For the text-containing cell, return its midpoint in [X, Y] coordinate format. 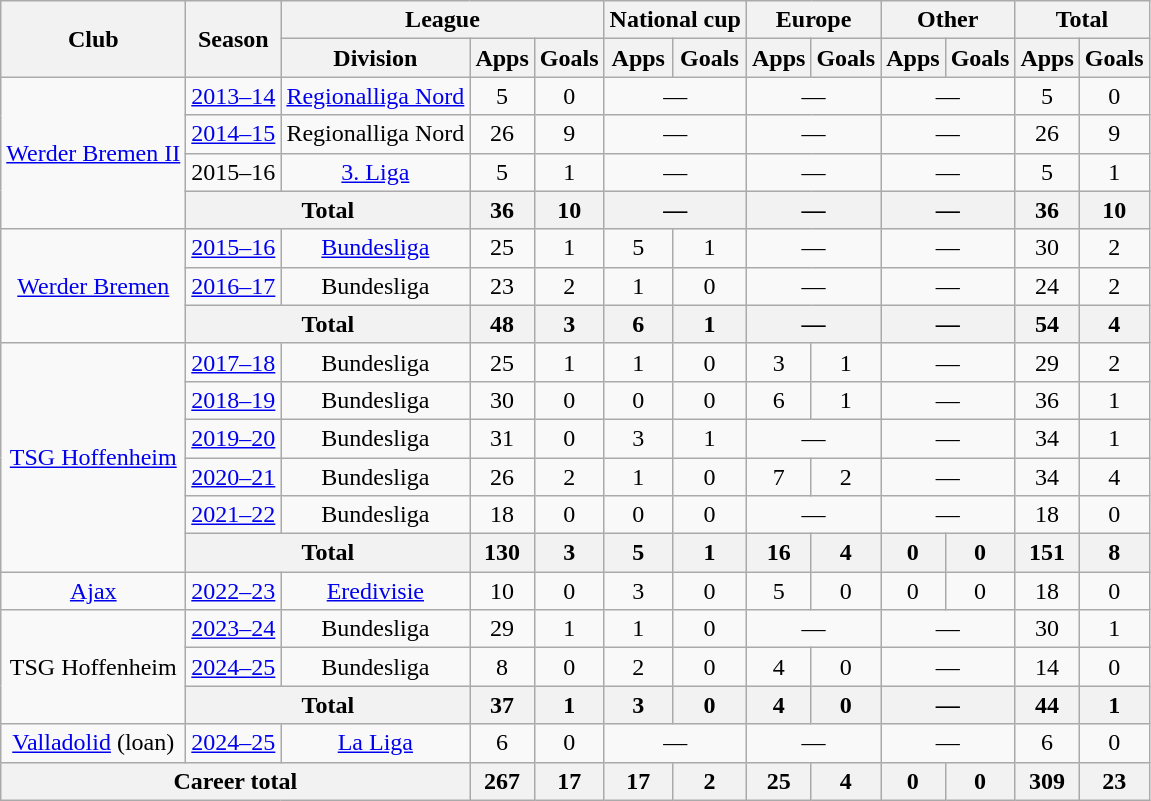
2019–20 [234, 438]
Werder Bremen II [94, 153]
2017–18 [234, 362]
151 [1047, 553]
2023–24 [234, 629]
Career total [236, 781]
31 [502, 438]
16 [778, 553]
7 [778, 477]
Ajax [94, 591]
League [442, 20]
2020–21 [234, 477]
La Liga [376, 743]
Other [948, 20]
Club [94, 39]
Valladolid (loan) [94, 743]
267 [502, 781]
Europe [813, 20]
44 [1047, 705]
3. Liga [376, 172]
2013–14 [234, 96]
24 [1047, 286]
Eredivisie [376, 591]
309 [1047, 781]
130 [502, 553]
2022–23 [234, 591]
Division [376, 58]
National cup [675, 20]
14 [1047, 667]
Season [234, 39]
2014–15 [234, 134]
37 [502, 705]
2016–17 [234, 286]
2021–22 [234, 515]
54 [1047, 324]
48 [502, 324]
Werder Bremen [94, 286]
2018–19 [234, 400]
